Detect which cell encompasses the target text, then output its (X, Y) center coordinate. 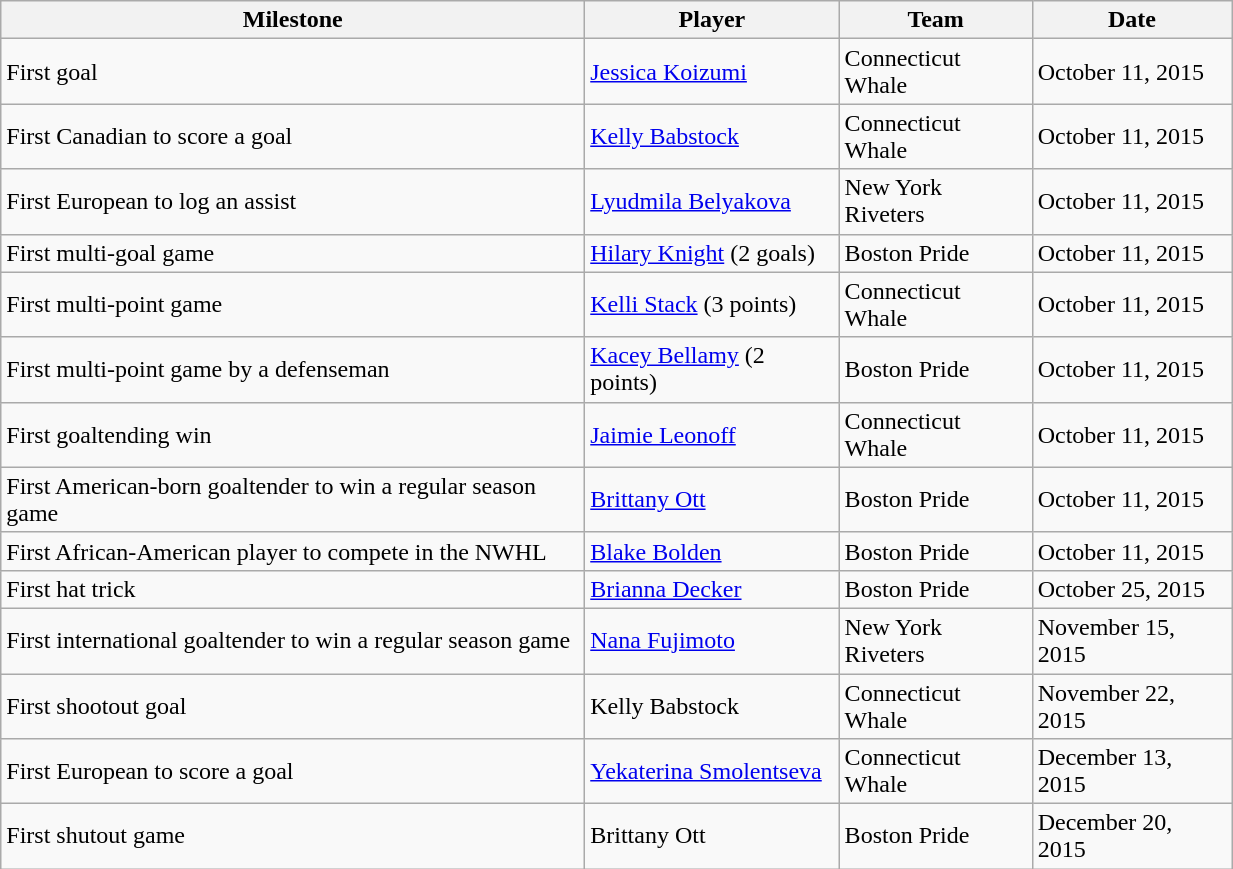
December 20, 2015 (1132, 836)
Jessica Koizumi (712, 72)
First multi-point game (293, 304)
First multi-goal game (293, 253)
First hat trick (293, 589)
Date (1132, 20)
First American-born goaltender to win a regular season game (293, 500)
First shutout game (293, 836)
Milestone (293, 20)
First international goaltender to win a regular season game (293, 640)
Jaimie Leonoff (712, 434)
December 13, 2015 (1132, 772)
First African-American player to compete in the NWHL (293, 551)
Yekaterina Smolentseva (712, 772)
Player (712, 20)
Kacey Bellamy (2 points) (712, 370)
Nana Fujimoto (712, 640)
First goal (293, 72)
Team (936, 20)
November 22, 2015 (1132, 706)
Lyudmila Belyakova (712, 202)
October 25, 2015 (1132, 589)
First shootout goal (293, 706)
Kelli Stack (3 points) (712, 304)
First goaltending win (293, 434)
First multi-point game by a defenseman (293, 370)
November 15, 2015 (1132, 640)
Blake Bolden (712, 551)
First Canadian to score a goal (293, 136)
Hilary Knight (2 goals) (712, 253)
Brianna Decker (712, 589)
First European to log an assist (293, 202)
First European to score a goal (293, 772)
